Find where the given text appears and provide that cell's center as [X, Y] coordinate. 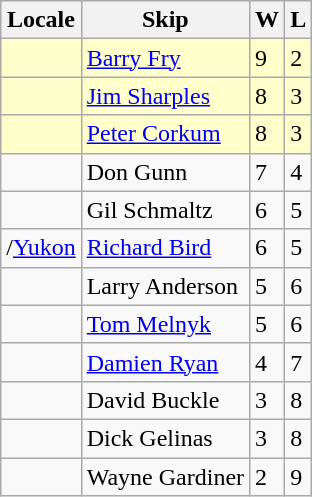
Peter Corkum [165, 134]
Tom Melnyk [165, 324]
Don Gunn [165, 172]
/Yukon [41, 248]
Dick Gelinas [165, 438]
Barry Fry [165, 58]
Larry Anderson [165, 286]
David Buckle [165, 400]
Locale [41, 20]
Wayne Gardiner [165, 477]
Jim Sharples [165, 96]
W [268, 20]
Damien Ryan [165, 362]
Richard Bird [165, 248]
Gil Schmaltz [165, 210]
Skip [165, 20]
L [298, 20]
